Determine the [x, y] coordinate at the center of the cell enclosing the given text.  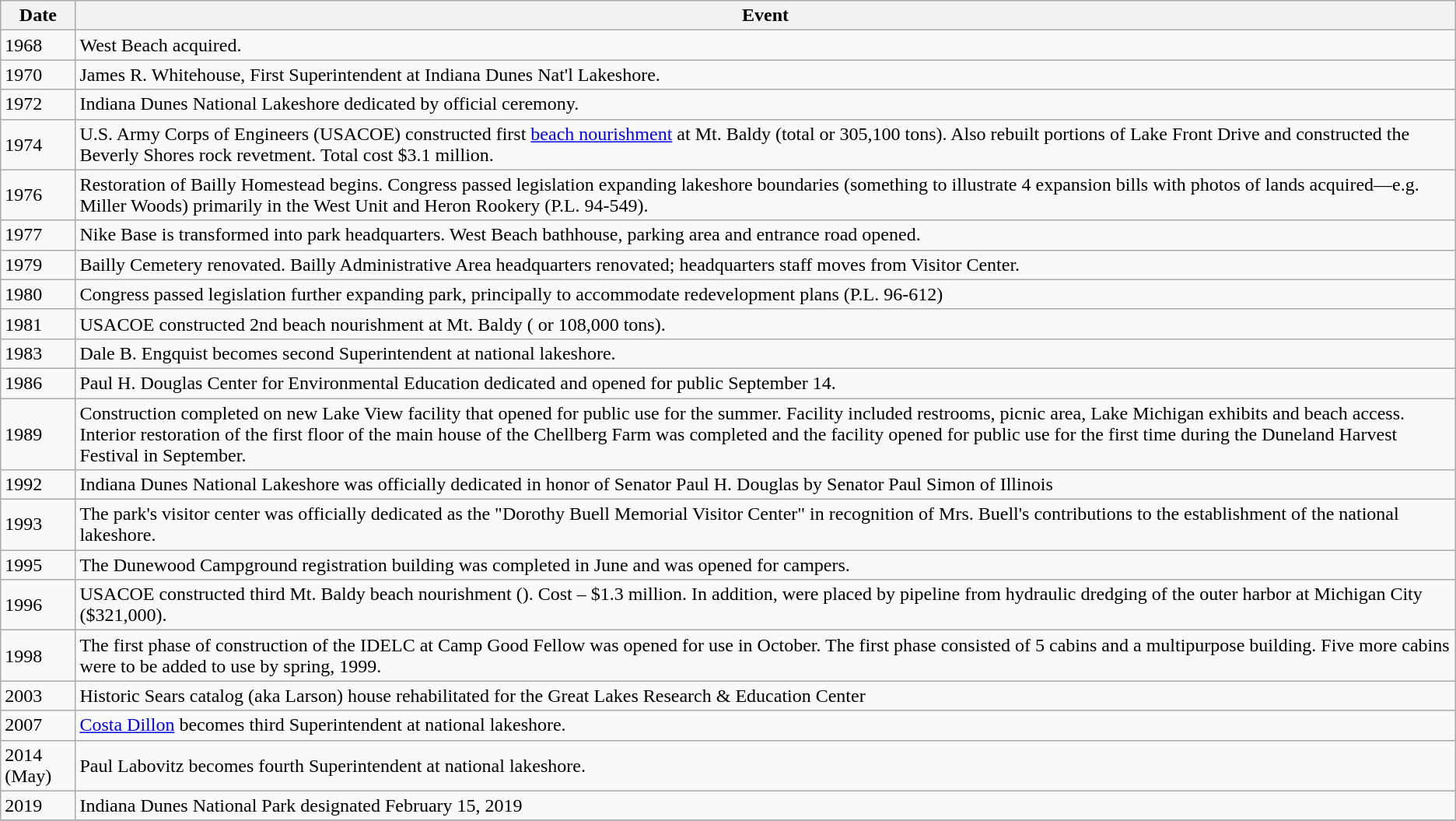
Indiana Dunes National Lakeshore dedicated by official ceremony. [765, 104]
1995 [38, 565]
1972 [38, 104]
Congress passed legislation further expanding park, principally to accommodate redevelopment plans (P.L. 96-612) [765, 294]
Paul H. Douglas Center for Environmental Education dedicated and opened for public September 14. [765, 383]
Event [765, 16]
1974 [38, 145]
Indiana Dunes National Park designated February 15, 2019 [765, 805]
1968 [38, 45]
1986 [38, 383]
1998 [38, 655]
1976 [38, 195]
West Beach acquired. [765, 45]
1981 [38, 324]
Dale B. Engquist becomes second Superintendent at national lakeshore. [765, 353]
Indiana Dunes National Lakeshore was officially dedicated in honor of Senator Paul H. Douglas by Senator Paul Simon of Illinois [765, 485]
2007 [38, 725]
1983 [38, 353]
1996 [38, 605]
1989 [38, 434]
Nike Base is transformed into park headquarters. West Beach bathhouse, parking area and entrance road opened. [765, 235]
The Dunewood Campground registration building was completed in June and was opened for campers. [765, 565]
1992 [38, 485]
2019 [38, 805]
James R. Whitehouse, First Superintendent at Indiana Dunes Nat'l Lakeshore. [765, 75]
1977 [38, 235]
1993 [38, 525]
1970 [38, 75]
1980 [38, 294]
Costa Dillon becomes third Superintendent at national lakeshore. [765, 725]
2003 [38, 696]
1979 [38, 265]
2014 (May) [38, 766]
Historic Sears catalog (aka Larson) house rehabilitated for the Great Lakes Research & Education Center [765, 696]
USACOE constructed 2nd beach nourishment at Mt. Baldy ( or 108,000 tons). [765, 324]
Bailly Cemetery renovated. Bailly Administrative Area headquarters renovated; headquarters staff moves from Visitor Center. [765, 265]
Paul Labovitz becomes fourth Superintendent at national lakeshore. [765, 766]
Date [38, 16]
